Return (x, y) of the center of cell containing provided text 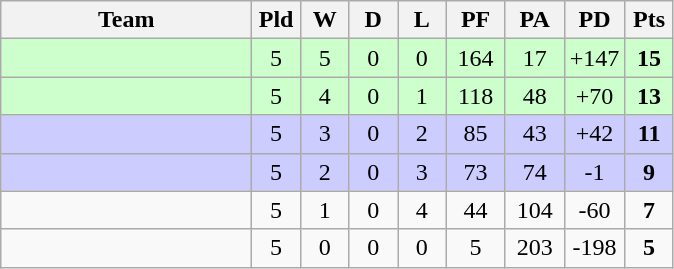
Team (126, 20)
44 (476, 210)
D (374, 20)
17 (534, 58)
-60 (594, 210)
W (324, 20)
104 (534, 210)
15 (650, 58)
164 (476, 58)
PD (594, 20)
PA (534, 20)
73 (476, 172)
74 (534, 172)
48 (534, 96)
9 (650, 172)
203 (534, 248)
-1 (594, 172)
43 (534, 134)
+42 (594, 134)
L (422, 20)
85 (476, 134)
7 (650, 210)
+147 (594, 58)
Pts (650, 20)
Pld (276, 20)
118 (476, 96)
+70 (594, 96)
-198 (594, 248)
13 (650, 96)
PF (476, 20)
11 (650, 134)
